Output the (x, y) coordinate of the center of the cell containing the given text.  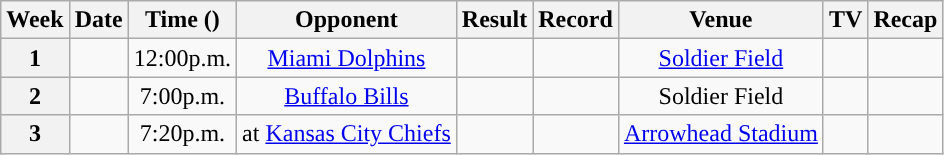
Result (494, 20)
Venue (720, 20)
Buffalo Bills (347, 96)
at Kansas City Chiefs (347, 134)
Week (35, 20)
2 (35, 96)
3 (35, 134)
Time () (182, 20)
Opponent (347, 20)
Date (98, 20)
TV (845, 20)
Record (576, 20)
1 (35, 58)
Arrowhead Stadium (720, 134)
7:00p.m. (182, 96)
Recap (906, 20)
12:00p.m. (182, 58)
Miami Dolphins (347, 58)
7:20p.m. (182, 134)
